Return the [x, y] coordinate for the center point of the cell that contains the specified text.  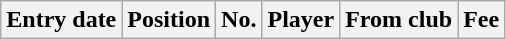
Entry date [62, 20]
Position [169, 20]
No. [239, 20]
Player [301, 20]
From club [399, 20]
Fee [482, 20]
